Capture the cell that displays the provided text and extract its (X, Y) central coordinate. 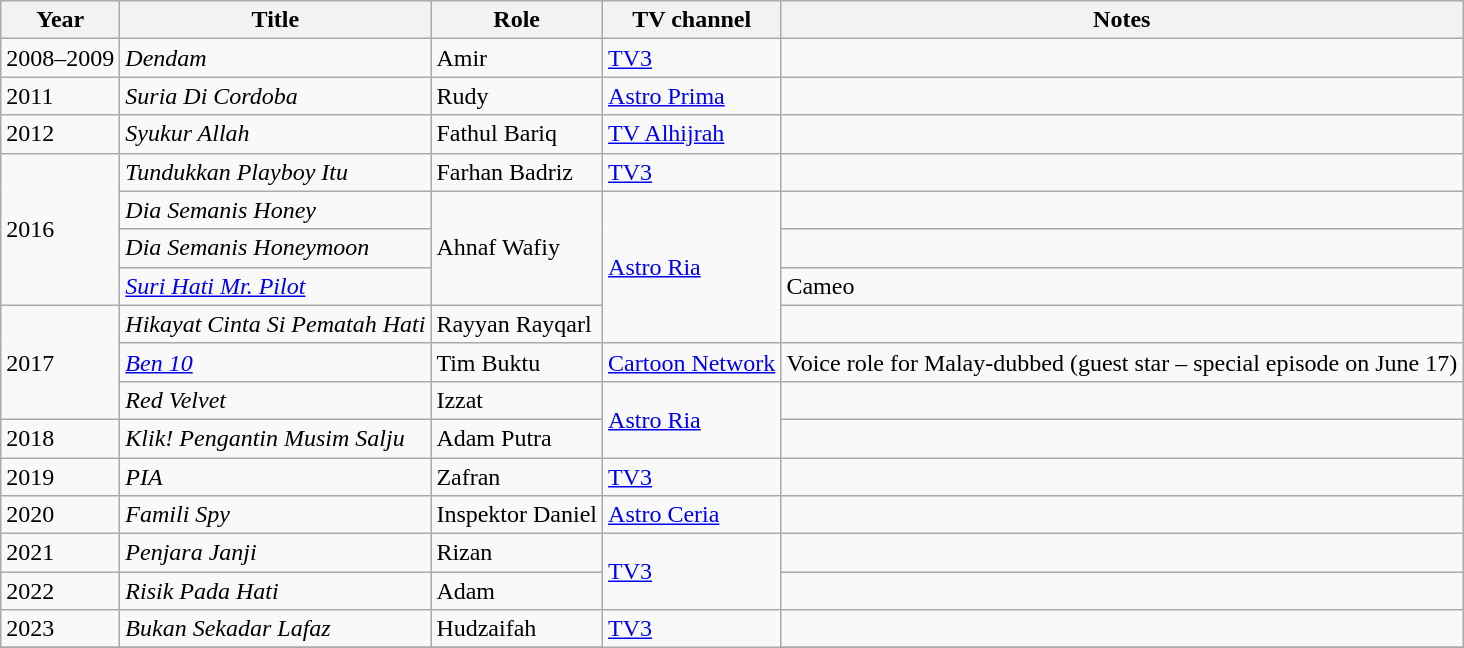
2017 (60, 362)
2008–2009 (60, 58)
Penjara Janji (276, 553)
Izzat (517, 400)
Tundukkan Playboy Itu (276, 172)
Ben 10 (276, 362)
Role (517, 20)
Amir (517, 58)
Suria Di Cordoba (276, 96)
2016 (60, 229)
Voice role for Malay-dubbed (guest star – special episode on June 17) (1122, 362)
TV Alhijrah (692, 134)
Adam (517, 591)
Tim Buktu (517, 362)
Famili Spy (276, 515)
Adam Putra (517, 438)
Hikayat Cinta Si Pematah Hati (276, 324)
2011 (60, 96)
2019 (60, 477)
Rudy (517, 96)
2022 (60, 591)
Astro Prima (692, 96)
Dendam (276, 58)
Hudzaifah (517, 629)
Astro Ceria (692, 515)
Rizan (517, 553)
Farhan Badriz (517, 172)
2023 (60, 629)
2020 (60, 515)
Title (276, 20)
2012 (60, 134)
Klik! Pengantin Musim Salju (276, 438)
2021 (60, 553)
Year (60, 20)
2018 (60, 438)
Dia Semanis Honey (276, 210)
Bukan Sekadar Lafaz (276, 629)
Syukur Allah (276, 134)
Inspektor Daniel (517, 515)
Ahnaf Wafiy (517, 248)
Dia Semanis Honeymoon (276, 248)
Suri Hati Mr. Pilot (276, 286)
Cartoon Network (692, 362)
Zafran (517, 477)
Cameo (1122, 286)
Fathul Bariq (517, 134)
Risik Pada Hati (276, 591)
Notes (1122, 20)
Rayyan Rayqarl (517, 324)
Red Velvet (276, 400)
PIA (276, 477)
TV channel (692, 20)
